Identify which cell holds the provided text, then report its (x, y) central coordinate. 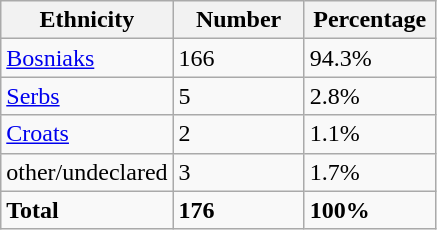
1.1% (370, 134)
2 (238, 134)
Bosniaks (87, 58)
176 (238, 210)
1.7% (370, 172)
Percentage (370, 20)
100% (370, 210)
166 (238, 58)
3 (238, 172)
Total (87, 210)
Serbs (87, 96)
Number (238, 20)
Ethnicity (87, 20)
other/undeclared (87, 172)
2.8% (370, 96)
94.3% (370, 58)
Croats (87, 134)
5 (238, 96)
